Search for the cell housing the specified text and yield its (X, Y) center coordinate. 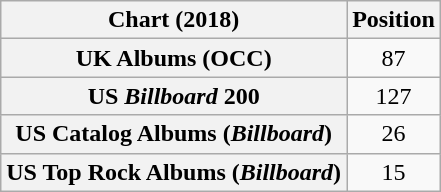
US Billboard 200 (174, 96)
127 (394, 96)
US Catalog Albums (Billboard) (174, 134)
UK Albums (OCC) (174, 58)
26 (394, 134)
87 (394, 58)
Chart (2018) (174, 20)
15 (394, 172)
US Top Rock Albums (Billboard) (174, 172)
Position (394, 20)
